From the cell containing the given text, extract its center point as (x, y) coordinate. 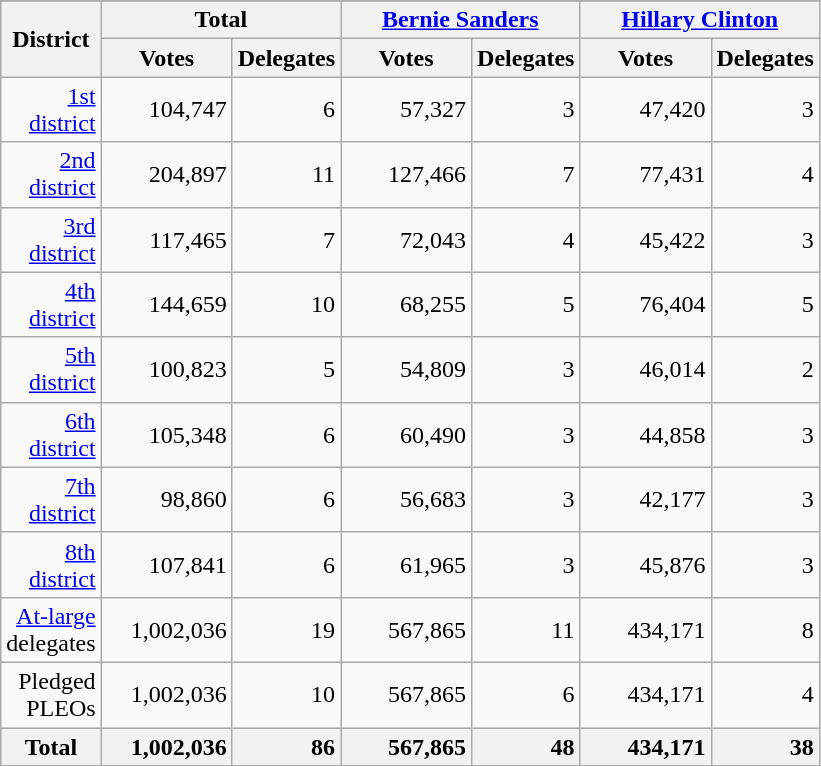
Hillary Clinton (700, 20)
144,659 (166, 304)
57,327 (406, 110)
42,177 (646, 500)
127,466 (406, 174)
86 (286, 747)
District (51, 39)
19 (286, 630)
100,823 (166, 370)
5th district (51, 370)
1st district (51, 110)
104,747 (166, 110)
60,490 (406, 434)
76,404 (646, 304)
117,465 (166, 240)
45,422 (646, 240)
3rd district (51, 240)
6th district (51, 434)
105,348 (166, 434)
72,043 (406, 240)
38 (765, 747)
61,965 (406, 564)
At-large delegates (51, 630)
45,876 (646, 564)
107,841 (166, 564)
54,809 (406, 370)
7th district (51, 500)
77,431 (646, 174)
47,420 (646, 110)
8th district (51, 564)
48 (526, 747)
204,897 (166, 174)
56,683 (406, 500)
44,858 (646, 434)
46,014 (646, 370)
2nd district (51, 174)
98,860 (166, 500)
8 (765, 630)
4th district (51, 304)
Bernie Sanders (460, 20)
2 (765, 370)
68,255 (406, 304)
Pledged PLEOs (51, 694)
